Extract the [X, Y] coordinate from the center of the cell holding the provided text.  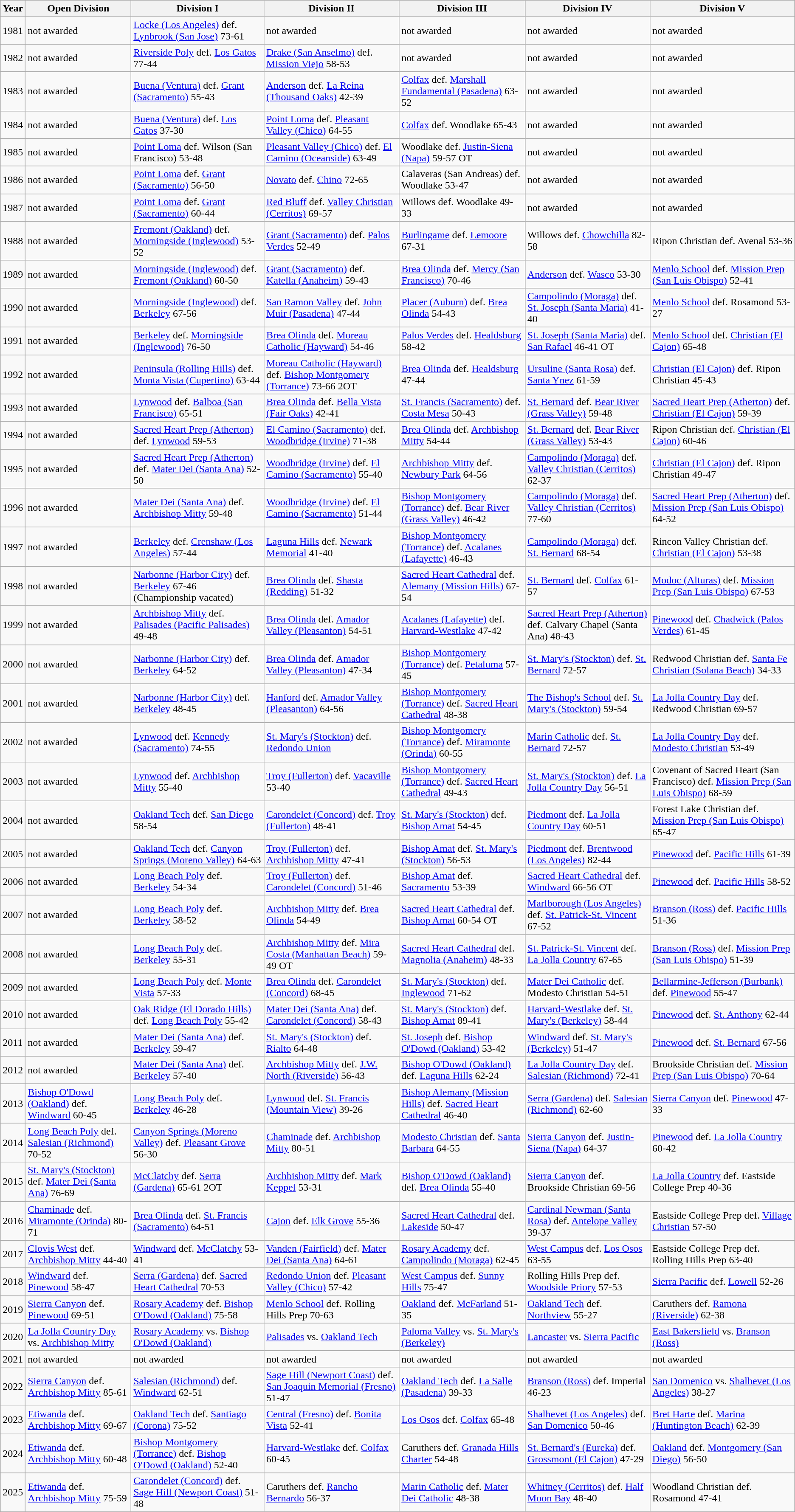
Sacred Heart Cathedral def. Alemany (Mission Hills) 67-54 [462, 586]
San Ramon Valley def. John Muir (Pasadena) 47-44 [331, 307]
Sacred Heart Prep (Atherton) def. Mater Dei (Santa Ana) 52-50 [198, 469]
Bishop O'Dowd (Oakland) def. Laguna Hills 62-24 [462, 1070]
Clovis West def. Archbishop Mitty 44-40 [78, 1254]
Sacred Heart Prep (Atherton) def. Calvary Chapel (Santa Ana) 48-43 [587, 625]
Whitney (Cerritos) def. Half Moon Bay 48-40 [587, 1492]
Harvard-Westlake def. St. Mary's (Berkeley) 58-44 [587, 1015]
Brea Olinda def. Mercy (San Francisco) 70-46 [462, 274]
Division V [722, 8]
Willows def. Chowchilla 82-58 [587, 241]
Bishop Montgomery (Torrance) def. Sacred Heart Cathedral 49-43 [462, 781]
Christian (El Cajon) def. Ripon Christian 45-43 [722, 374]
East Bakersfield vs. Branson (Ross) [722, 1337]
Point Loma def. Pleasant Valley (Chico) 64-55 [331, 125]
St. Mary's (Stockton) def. Bishop Amat 54-45 [462, 820]
Drake (San Anselmo) def. Mission Viejo 58-53 [331, 58]
Sacred Heart Cathedral def. Bishop Amat 60-54 OT [462, 915]
Redwood Christian def. Santa Fe Christian (Solana Beach) 34-33 [722, 664]
Sierra Canyon def. Justin-Siena (Napa) 64-37 [587, 1143]
Sacred Heart Prep (Atherton) def. Lynwood 59-53 [198, 436]
St. Mary's (Stockton) def. St. Bernard 72-57 [587, 664]
Carondelet (Concord) def. Troy (Fullerton) 48-41 [331, 820]
Mater Dei (Santa Ana) def. Berkeley 57-40 [198, 1070]
2003 [13, 781]
1984 [13, 125]
Pleasant Valley (Chico) def. El Camino (Oceanside) 63-49 [331, 152]
Woodbridge (Irvine) def. El Camino (Sacramento) 55-40 [331, 469]
Ursuline (Santa Rosa) def. Santa Ynez 61-59 [587, 374]
1988 [13, 241]
2023 [13, 1420]
Serra (Gardena) def. Salesian (Richmond) 62-60 [587, 1104]
Long Beach Poly def. Monte Vista 57-33 [198, 988]
Bishop Montgomery (Torrance) def. Bear River (Grass Valley) 46-42 [462, 508]
2015 [13, 1182]
Grant (Sacramento) def. Palos Verdes 52-49 [331, 241]
Troy (Fullerton) def. Archbishop Mitty 47-41 [331, 853]
1991 [13, 341]
Point Loma def. Wilson (San Francisco) 53-48 [198, 152]
2007 [13, 915]
1982 [13, 58]
Oakland Tech def. Canyon Springs (Moreno Valley) 64-63 [198, 853]
Menlo School def. Rosamond 53-27 [722, 307]
Ripon Christian def. Avenal 53-36 [722, 241]
Long Beach Poly def. Berkeley 58-52 [198, 915]
Narbonne (Harbor City) def. Berkeley 67-46 (Championship vacated) [198, 586]
Fremont (Oakland) def. Morningside (Inglewood) 53-52 [198, 241]
1999 [13, 625]
Laguna Hills def. Newark Memorial 41-40 [331, 547]
Bishop O'Dowd (Oakland) def. Brea Olinda 55-40 [462, 1182]
1981 [13, 31]
Archbishop Mitty def. Brea Olinda 54-49 [331, 915]
Brea Olinda def. Healdsburg 47-44 [462, 374]
Bishop Montgomery (Torrance) def. Petaluma 57-45 [462, 664]
Archbishop Mitty def. Mark Keppel 53-31 [331, 1182]
Etiwanda def. Archbishop Mitty 60-48 [78, 1453]
Calaveras (San Andreas) def. Woodlake 53-47 [462, 180]
Marlborough (Los Angeles) def. St. Patrick-St. Vincent 67-52 [587, 915]
1987 [13, 207]
2019 [13, 1309]
Year [13, 8]
Shalhevet (Los Angeles) def. San Domenico 50-46 [587, 1420]
2010 [13, 1015]
2011 [13, 1043]
Modesto Christian def. Santa Barbara 64-55 [462, 1143]
2017 [13, 1254]
Oakland def. Montgomery (San Diego) 56-50 [722, 1453]
Archbishop Mitty def. J.W. North (Riverside) 56-43 [331, 1070]
Lynwood def. Archbishop Mitty 55-40 [198, 781]
2004 [13, 820]
1983 [13, 91]
2021 [13, 1359]
St. Bernard's (Eureka) def. Grossmont (El Cajon) 47-29 [587, 1453]
Carondelet (Concord) def. Sage Hill (Newport Coast) 51-48 [198, 1492]
La Jolla Country Day def. Modesto Christian 53-49 [722, 742]
St. Bernard def. Bear River (Grass Valley) 59-48 [587, 408]
Bret Harte def. Marina (Huntington Beach) 62-39 [722, 1420]
Central (Fresno) def. Bonita Vista 52-41 [331, 1420]
Sierra Canyon def. Brookside Christian 69-56 [587, 1182]
Brea Olinda def. Archbishop Mitty 54-44 [462, 436]
Pinewood def. Chadwick (Palos Verdes) 61-45 [722, 625]
St. Joseph (Santa Maria) def. San Rafael 46-41 OT [587, 341]
La Jolla Country Day vs. Archbishop Mitty [78, 1337]
2001 [13, 703]
Acalanes (Lafayette) def. Harvard-Westlake 47-42 [462, 625]
Rosary Academy def. Campolindo (Moraga) 62-45 [462, 1254]
Archbishop Mitty def. Newbury Park 64-56 [462, 469]
Point Loma def. Grant (Sacramento) 56-50 [198, 180]
Menlo School def. Christian (El Cajon) 65-48 [722, 341]
Buena (Ventura) def. Los Gatos 37-30 [198, 125]
Bishop Montgomery (Torrance) def. Bishop O'Dowd (Oakland) 52-40 [198, 1453]
Lancaster vs. Sierra Pacific [587, 1337]
Narbonne (Harbor City) def. Berkeley 48-45 [198, 703]
Oakland def. McFarland 51-35 [462, 1309]
Division II [331, 8]
Anderson def. La Reina (Thousand Oaks) 42-39 [331, 91]
Chaminade def. Miramonte (Orinda) 80-71 [78, 1221]
Sacred Heart Prep (Atherton) def. Christian (El Cajon) 59-39 [722, 408]
Brea Olinda def. Moreau Catholic (Hayward) 54-46 [331, 341]
Novato def. Chino 72-65 [331, 180]
Buena (Ventura) def. Grant (Sacramento) 55-43 [198, 91]
1989 [13, 274]
Open Division [78, 8]
Berkeley def. Crenshaw (Los Angeles) 57-44 [198, 547]
1994 [13, 436]
Redondo Union def. Pleasant Valley (Chico) 57-42 [331, 1281]
Pinewood def. St. Bernard 67-56 [722, 1043]
Los Osos def. Colfax 65-48 [462, 1420]
Sacred Heart Cathedral def. Magnolia (Anaheim) 48-33 [462, 954]
St. Mary's (Stockton) def. Rialto 64-48 [331, 1043]
Long Beach Poly def. Berkeley 54-34 [198, 881]
Morningside (Inglewood) def. Fremont (Oakland) 60-50 [198, 274]
Menlo School def. Mission Prep (San Luis Obispo) 52-41 [722, 274]
Etiwanda def. Archbishop Mitty 69-67 [78, 1420]
1992 [13, 374]
2018 [13, 1281]
2024 [13, 1453]
2008 [13, 954]
2020 [13, 1337]
Bishop Montgomery (Torrance) def. Sacred Heart Cathedral 48-38 [462, 703]
Placer (Auburn) def. Brea Olinda 54-43 [462, 307]
Red Bluff def. Valley Christian (Cerritos) 69-57 [331, 207]
Narbonne (Harbor City) def. Berkeley 64-52 [198, 664]
McClatchy def. Serra (Gardena) 65-61 2OT [198, 1182]
2012 [13, 1070]
Archbishop Mitty def. Mira Costa (Manhattan Beach) 59-49 OT [331, 954]
Piedmont def. Brentwood (Los Angeles) 82-44 [587, 853]
Troy (Fullerton) def. Vacaville 53-40 [331, 781]
Brea Olinda def. Amador Valley (Pleasanton) 54-51 [331, 625]
2013 [13, 1104]
Eastside College Prep def. Village Christian 57-50 [722, 1221]
Long Beach Poly def. Salesian (Richmond) 70-52 [78, 1143]
1997 [13, 547]
Eastside College Prep def. Rolling Hills Prep 63-40 [722, 1254]
Menlo School def. Rolling Hills Prep 70-63 [331, 1309]
Canyon Springs (Moreno Valley) def. Pleasant Grove 56-30 [198, 1143]
Colfax def. Woodlake 65-43 [462, 125]
Hanford def. Amador Valley (Pleasanton) 64-56 [331, 703]
Windward def. St. Mary's (Berkeley) 51-47 [587, 1043]
Long Beach Poly def. Berkeley 55-31 [198, 954]
St. Bernard def. Bear River (Grass Valley) 53-43 [587, 436]
Windward def. McClatchy 53-41 [198, 1254]
La Jolla Country Day def. Redwood Christian 69-57 [722, 703]
Anderson def. Wasco 53-30 [587, 274]
San Domenico vs. Shalhevet (Los Angeles) 38-27 [722, 1386]
2006 [13, 881]
Pinewood def. La Jolla Country 60-42 [722, 1143]
1990 [13, 307]
St. Francis (Sacramento) def. Costa Mesa 50-43 [462, 408]
St. Mary's (Stockton) def. Redondo Union [331, 742]
Bishop Montgomery (Torrance) def. Acalanes (Lafayette) 46-43 [462, 547]
Chaminade def. Archbishop Mitty 80-51 [331, 1143]
1998 [13, 586]
Sacred Heart Prep (Atherton) def. Mission Prep (San Luis Obispo) 64-52 [722, 508]
Caruthers def. Rancho Bernardo 56-37 [331, 1492]
La Jolla Country Day def. Salesian (Richmond) 72-41 [587, 1070]
Bishop O'Dowd (Oakland) def. Windward 60-45 [78, 1104]
Pinewood def. St. Anthony 62-44 [722, 1015]
Brea Olinda def. Carondelet (Concord) 68-45 [331, 988]
Oakland Tech def. La Salle (Pasadena) 39-33 [462, 1386]
Salesian (Richmond) def. Windward 62-51 [198, 1386]
Locke (Los Angeles) def. Lynbrook (San Jose) 73-61 [198, 31]
Palos Verdes def. Healdsburg 58-42 [462, 341]
Morningside (Inglewood) def. Berkeley 67-56 [198, 307]
2005 [13, 853]
Campolindo (Moraga) def. St. Bernard 68-54 [587, 547]
Christian (El Cajon) def. Ripon Christian 49-47 [722, 469]
Cajon def. Elk Grove 55-36 [331, 1221]
Burlingame def. Lemoore 67-31 [462, 241]
Forest Lake Christian def. Mission Prep (San Luis Obispo) 65-47 [722, 820]
Woodlake def. Justin-Siena (Napa) 59-57 OT [462, 152]
Caruthers def. Ramona (Riverside) 62-38 [722, 1309]
Oakland Tech def. Northview 55-27 [587, 1309]
Brookside Christian def. Mission Prep (San Luis Obispo) 70-64 [722, 1070]
Piedmont def. La Jolla Country Day 60-51 [587, 820]
Mater Dei (Santa Ana) def. Berkeley 59-47 [198, 1043]
Division I [198, 8]
St. Joseph def. Bishop O'Dowd (Oakland) 53-42 [462, 1043]
Serra (Gardena) def. Sacred Heart Cathedral 70-53 [198, 1281]
Branson (Ross) def. Pacific Hills 51-36 [722, 915]
Harvard-Westlake def. Colfax 60-45 [331, 1453]
Branson (Ross) def. Imperial 46-23 [587, 1386]
Bishop Alemany (Mission Hills) def. Sacred Heart Cathedral 46-40 [462, 1104]
1986 [13, 180]
2025 [13, 1492]
St. Bernard def. Colfax 61-57 [587, 586]
Cardinal Newman (Santa Rosa) def. Antelope Valley 39-37 [587, 1221]
Oakland Tech def. Santiago (Corona) 75-52 [198, 1420]
La Jolla Country def. Eastside College Prep 40-36 [722, 1182]
Brea Olinda def. St. Francis (Sacramento) 64-51 [198, 1221]
Pinewood def. Pacific Hills 58-52 [722, 881]
West Campus def. Sunny Hills 75-47 [462, 1281]
Lynwood def. St. Francis (Mountain View) 39-26 [331, 1104]
Brea Olinda def. Amador Valley (Pleasanton) 47-34 [331, 664]
Sage Hill (Newport Coast) def. San Joaquin Memorial (Fresno) 51-47 [331, 1386]
Woodbridge (Irvine) def. El Camino (Sacramento) 51-44 [331, 508]
2002 [13, 742]
Sierra Pacific def. Lowell 52-26 [722, 1281]
Riverside Poly def. Los Gatos 77-44 [198, 58]
Sacred Heart Cathedral def. Windward 66-56 OT [587, 881]
Sierra Canyon def. Archbishop Mitty 85-61 [78, 1386]
Archbishop Mitty def. Palisades (Pacific Palisades) 49-48 [198, 625]
Troy (Fullerton) def. Carondelet (Concord) 51-46 [331, 881]
Lynwood def. Balboa (San Francisco) 65-51 [198, 408]
Rosary Academy vs. Bishop O'Dowd (Oakland) [198, 1337]
Covenant of Sacred Heart (San Francisco) def. Mission Prep (San Luis Obispo) 68-59 [722, 781]
Caruthers def. Granada Hills Charter 54-48 [462, 1453]
Mater Dei (Santa Ana) def. Archbishop Mitty 59-48 [198, 508]
Pinewood def. Pacific Hills 61-39 [722, 853]
Long Beach Poly def. Berkeley 46-28 [198, 1104]
Campolindo (Moraga) def. Valley Christian (Cerritos) 62-37 [587, 469]
Oak Ridge (El Dorado Hills) def. Long Beach Poly 55-42 [198, 1015]
Paloma Valley vs. St. Mary's (Berkeley) [462, 1337]
West Campus def. Los Osos 63-55 [587, 1254]
Modoc (Alturas) def. Mission Prep (San Luis Obispo) 67-53 [722, 586]
Vanden (Fairfield) def. Mater Dei (Santa Ana) 64-61 [331, 1254]
1996 [13, 508]
Division III [462, 8]
El Camino (Sacramento) def. Woodbridge (Irvine) 71-38 [331, 436]
Branson (Ross) def. Mission Prep (San Luis Obispo) 51-39 [722, 954]
Bishop Amat def. Sacramento 53-39 [462, 881]
Moreau Catholic (Hayward) def. Bishop Montgomery (Torrance) 73-66 2OT [331, 374]
1985 [13, 152]
Rolling Hills Prep def. Woodside Priory 57-53 [587, 1281]
Windward def. Pinewood 58-47 [78, 1281]
Oakland Tech def. San Diego 58-54 [198, 820]
Bishop Montgomery (Torrance) def. Miramonte (Orinda) 60-55 [462, 742]
Campolindo (Moraga) def. St. Joseph (Santa Maria) 41-40 [587, 307]
The Bishop's School def. St. Mary's (Stockton) 59-54 [587, 703]
Etiwanda def. Archbishop Mitty 75-59 [78, 1492]
Bellarmine-Jefferson (Burbank) def. Pinewood 55-47 [722, 988]
2014 [13, 1143]
1993 [13, 408]
Grant (Sacramento) def. Katella (Anaheim) 59-43 [331, 274]
Sierra Canyon def. Pinewood 47-33 [722, 1104]
Lynwood def. Kennedy (Sacramento) 74-55 [198, 742]
2022 [13, 1386]
Peninsula (Rolling Hills) def. Monta Vista (Cupertino) 63-44 [198, 374]
Berkeley def. Morningside (Inglewood) 76-50 [198, 341]
Sierra Canyon def. Pinewood 69-51 [78, 1309]
St. Mary's (Stockton) def. Mater Dei (Santa Ana) 76-69 [78, 1182]
Mater Dei (Santa Ana) def. Carondelet (Concord) 58-43 [331, 1015]
2000 [13, 664]
Campolindo (Moraga) def. Valley Christian (Cerritos) 77-60 [587, 508]
Colfax def. Marshall Fundamental (Pasadena) 63-52 [462, 91]
Bishop Amat def. St. Mary's (Stockton) 56-53 [462, 853]
2016 [13, 1221]
Rosary Academy def. Bishop O'Dowd (Oakland) 75-58 [198, 1309]
Ripon Christian def. Christian (El Cajon) 60-46 [722, 436]
St. Patrick-St. Vincent def. La Jolla Country 67-65 [587, 954]
Marin Catholic def. St. Bernard 72-57 [587, 742]
Marin Catholic def. Mater Dei Catholic 48-38 [462, 1492]
St. Mary's (Stockton) def. Inglewood 71-62 [462, 988]
St. Mary's (Stockton) def. Bishop Amat 89-41 [462, 1015]
St. Mary's (Stockton) def. La Jolla Country Day 56-51 [587, 781]
Brea Olinda def. Shasta (Redding) 51-32 [331, 586]
Mater Dei Catholic def. Modesto Christian 54-51 [587, 988]
Brea Olinda def. Bella Vista (Fair Oaks) 42-41 [331, 408]
Rincon Valley Christian def. Christian (El Cajon) 53-38 [722, 547]
Woodland Christian def. Rosamond 47-41 [722, 1492]
Sacred Heart Cathedral def. Lakeside 50-47 [462, 1221]
Palisades vs. Oakland Tech [331, 1337]
Division IV [587, 8]
2009 [13, 988]
Willows def. Woodlake 49-33 [462, 207]
1995 [13, 469]
Point Loma def. Grant (Sacramento) 60-44 [198, 207]
